Output the [x, y] coordinate of the center of the cell containing the given text.  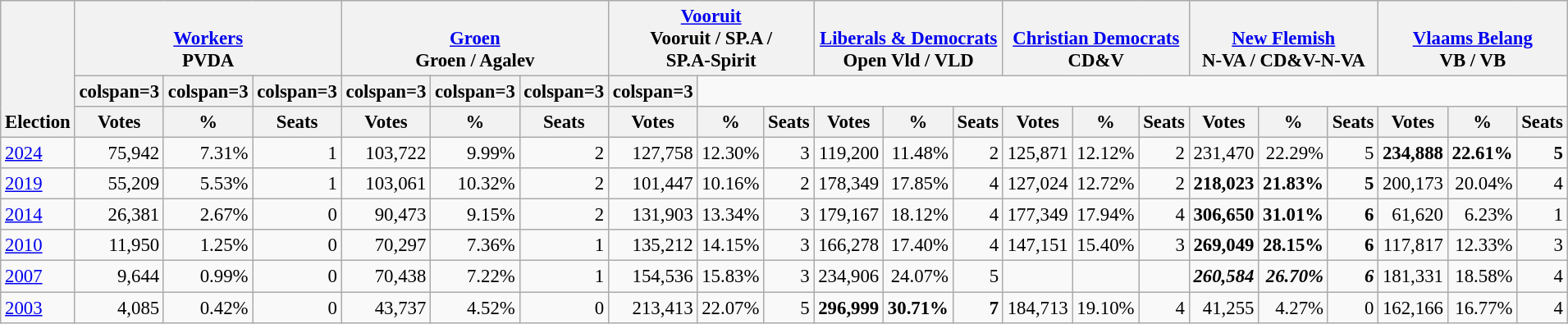
GroenGroen / Agalev [474, 39]
2003 [38, 308]
7.31% [208, 153]
61,620 [1413, 215]
162,166 [1413, 308]
0.99% [208, 276]
147,151 [1037, 245]
119,200 [848, 153]
213,413 [652, 308]
19.10% [1106, 308]
18.12% [919, 215]
9.15% [475, 215]
18.58% [1482, 276]
4.52% [475, 308]
179,167 [848, 215]
75,942 [119, 153]
1.25% [208, 245]
218,023 [1224, 184]
14.15% [730, 245]
28.15% [1293, 245]
24.07% [919, 276]
26.70% [1293, 276]
2014 [38, 215]
Christian DemocratsCD&V [1096, 39]
Election [38, 69]
4,085 [119, 308]
15.83% [730, 276]
13.34% [730, 215]
11,950 [119, 245]
231,470 [1224, 153]
43,737 [386, 308]
WorkersPVDA [208, 39]
103,061 [386, 184]
70,297 [386, 245]
VooruitVooruit / SP.A /SP.A-Spirit [711, 39]
131,903 [652, 215]
7.22% [475, 276]
6.23% [1482, 215]
9,644 [119, 276]
127,758 [652, 153]
22.29% [1293, 153]
181,331 [1413, 276]
22.61% [1482, 153]
12.72% [1106, 184]
125,871 [1037, 153]
154,536 [652, 276]
17.85% [919, 184]
7 [978, 308]
103,722 [386, 153]
166,278 [848, 245]
21.83% [1293, 184]
17.94% [1106, 215]
117,817 [1413, 245]
12.33% [1482, 245]
22.07% [730, 308]
135,212 [652, 245]
200,173 [1413, 184]
2019 [38, 184]
2024 [38, 153]
234,888 [1413, 153]
4.27% [1293, 308]
70,438 [386, 276]
15.40% [1106, 245]
177,349 [1037, 215]
234,906 [848, 276]
90,473 [386, 215]
0.42% [208, 308]
2007 [38, 276]
30.71% [919, 308]
17.40% [919, 245]
2010 [38, 245]
127,024 [1037, 184]
178,349 [848, 184]
12.12% [1106, 153]
7.36% [475, 245]
41,255 [1224, 308]
5.53% [208, 184]
Liberals & DemocratsOpen Vld / VLD [908, 39]
10.16% [730, 184]
31.01% [1293, 215]
260,584 [1224, 276]
26,381 [119, 215]
New FlemishN-VA / CD&V-N-VA [1283, 39]
269,049 [1224, 245]
12.30% [730, 153]
184,713 [1037, 308]
2.67% [208, 215]
9.99% [475, 153]
101,447 [652, 184]
11.48% [919, 153]
Vlaams BelangVB / VB [1473, 39]
55,209 [119, 184]
16.77% [1482, 308]
10.32% [475, 184]
296,999 [848, 308]
20.04% [1482, 184]
306,650 [1224, 215]
